Locate the cell with the specified text and output its (x, y) center coordinate. 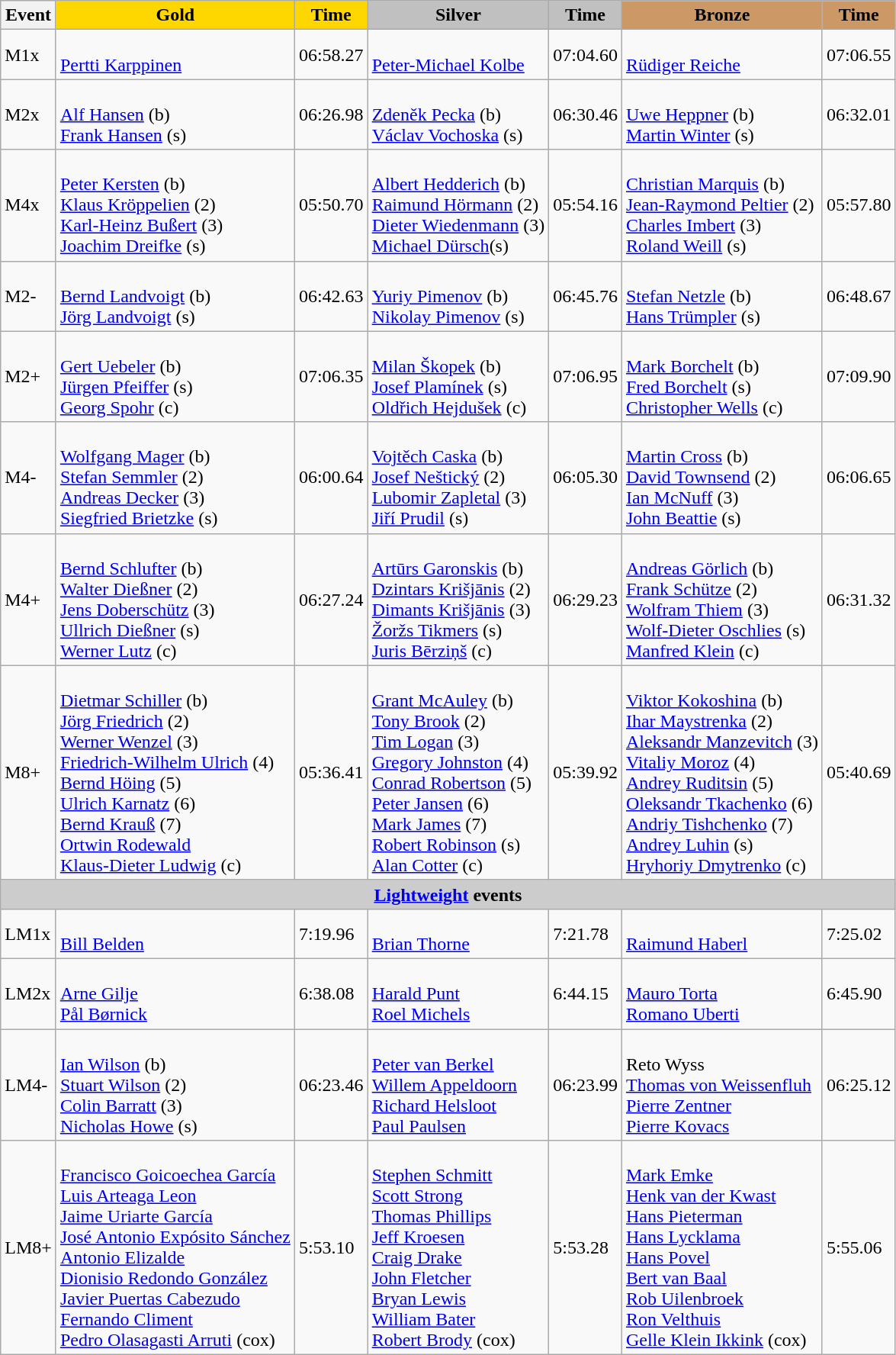
Peter Kersten (b) Klaus Kröppelien (2) Karl-Heinz Bußert (3) Joachim Dreifke (s) (175, 205)
Milan Škopek (b) Josef Plamínek (s) Oldřich Hejdušek (c) (458, 377)
6:44.15 (586, 993)
07:06.35 (331, 377)
LM4- (29, 1084)
Gold (175, 15)
Christian Marquis (b) Jean-Raymond Peltier (2) Charles Imbert (3) Roland Weill (s) (721, 205)
07:09.90 (859, 377)
Lightweight events (448, 894)
Stefan Netzle (b) Hans Trümpler (s) (721, 296)
Harald Punt Roel Michels (458, 993)
7:19.96 (331, 934)
Raimund Haberl (721, 934)
M4- (29, 478)
Alf Hansen (b)Frank Hansen (s) (175, 114)
05:39.92 (586, 772)
06:27.24 (331, 600)
06:58.27 (331, 55)
Peter van Berkel Willem Appeldoorn Richard Helsloot Paul Paulsen (458, 1084)
Mauro Torta Romano Uberti (721, 993)
Reto Wyss Thomas von Weissenfluh Pierre Zentner Pierre Kovacs (721, 1084)
Arne Gilje Pål Børnick (175, 993)
5:55.06 (859, 1248)
Andreas Görlich (b) Frank Schütze (2) Wolfram Thiem (3) Wolf-Dieter Oschlies (s) Manfred Klein (c) (721, 600)
M4x (29, 205)
LM2x (29, 993)
6:45.90 (859, 993)
07:06.55 (859, 55)
Rüdiger Reiche (721, 55)
LM8+ (29, 1248)
07:06.95 (586, 377)
M2- (29, 296)
6:38.08 (331, 993)
06:23.99 (586, 1084)
LM1x (29, 934)
M1x (29, 55)
05:50.70 (331, 205)
7:21.78 (586, 934)
Event (29, 15)
M2+ (29, 377)
Bronze (721, 15)
06:06.65 (859, 478)
06:32.01 (859, 114)
5:53.28 (586, 1248)
06:45.76 (586, 296)
Vojtěch Caska (b) Josef Neštický (2) Lubomir Zapletal (3) Jiří Prudil (s) (458, 478)
05:36.41 (331, 772)
06:30.46 (586, 114)
Zdeněk Pecka (b)Václav Vochoska (s) (458, 114)
06:31.32 (859, 600)
Brian Thorne (458, 934)
06:05.30 (586, 478)
06:23.46 (331, 1084)
Uwe Heppner (b)Martin Winter (s) (721, 114)
Pertti Karppinen (175, 55)
Bill Belden (175, 934)
Bernd Landvoigt (b) Jörg Landvoigt (s) (175, 296)
05:54.16 (586, 205)
Albert Hedderich (b) Raimund Hörmann (2) Dieter Wiedenmann (3) Michael Dürsch(s) (458, 205)
Wolfgang Mager (b) Stefan Semmler (2) Andreas Decker (3) Siegfried Brietzke (s) (175, 478)
Stephen Schmitt Scott Strong Thomas Phillips Jeff Kroesen Craig Drake John Fletcher Bryan Lewis William Bater Robert Brody (cox) (458, 1248)
M2x (29, 114)
06:48.67 (859, 296)
07:04.60 (586, 55)
7:25.02 (859, 934)
Mark Emke Henk van der Kwast Hans Pieterman Hans Lycklama Hans Povel Bert van Baal Rob Uilenbroek Ron Velthuis Gelle Klein Ikkink (cox) (721, 1248)
Bernd Schlufter (b) Walter Dießner (2) Jens Doberschütz (3) Ullrich Dießner (s) Werner Lutz (c) (175, 600)
05:40.69 (859, 772)
Ian Wilson (b) Stuart Wilson (2) Colin Barratt (3) Nicholas Howe (s) (175, 1084)
M8+ (29, 772)
Yuriy Pimenov (b) Nikolay Pimenov (s) (458, 296)
Gert Uebeler (b) Jürgen Pfeiffer (s) Georg Spohr (c) (175, 377)
5:53.10 (331, 1248)
Martin Cross (b) David Townsend (2) Ian McNuff (3) John Beattie (s) (721, 478)
06:00.64 (331, 478)
06:29.23 (586, 600)
06:42.63 (331, 296)
Mark Borchelt (b) Fred Borchelt (s) Christopher Wells (c) (721, 377)
Silver (458, 15)
06:26.98 (331, 114)
06:25.12 (859, 1084)
M4+ (29, 600)
Artūrs Garonskis (b) Dzintars Krišjānis (2) Dimants Krišjānis (3) Žoržs Tikmers (s) Juris Bērziņš (c) (458, 600)
05:57.80 (859, 205)
Peter-Michael Kolbe (458, 55)
